Output the (X, Y) coordinate of the center of the cell containing the given text.  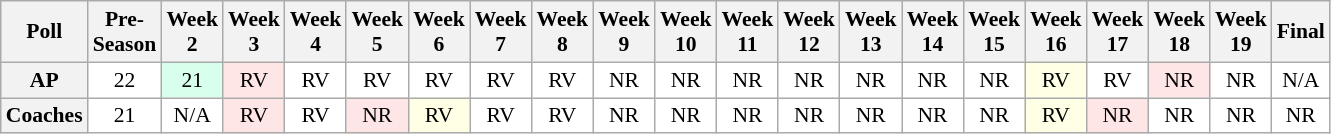
Week6 (439, 32)
Coaches (44, 116)
Week16 (1056, 32)
AP (44, 80)
Week13 (871, 32)
Week2 (192, 32)
Week12 (809, 32)
Week10 (686, 32)
Week18 (1179, 32)
22 (125, 80)
Week9 (624, 32)
Week3 (254, 32)
Week8 (562, 32)
Poll (44, 32)
Week19 (1241, 32)
Week5 (377, 32)
Final (1301, 32)
Week7 (501, 32)
Pre-Season (125, 32)
Week17 (1118, 32)
Week11 (748, 32)
Week14 (933, 32)
Week4 (316, 32)
Week15 (994, 32)
